Output the [X, Y] coordinate of the center of the cell containing the given text.  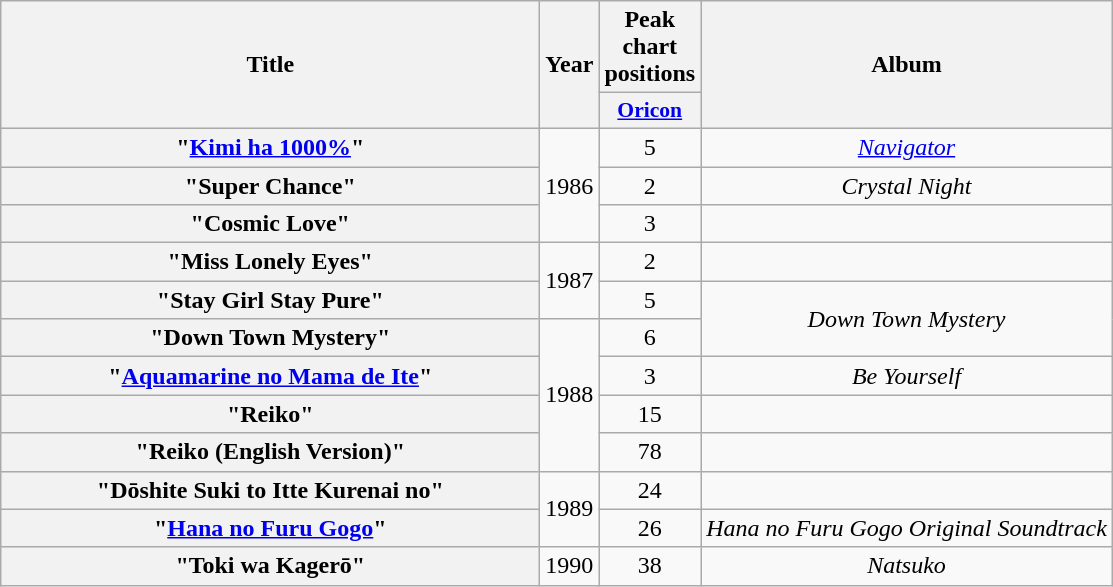
Year [570, 65]
Peak chart positions [650, 47]
1986 [570, 185]
1987 [570, 281]
26 [650, 528]
"Hana no Furu Gogo" [270, 528]
"Toki wa Kagerō" [270, 566]
Album [907, 65]
Title [270, 65]
"Reiko" [270, 414]
Navigator [907, 147]
78 [650, 452]
"Kimi ha 1000%" [270, 147]
"Reiko (English Version)" [270, 452]
"Super Chance" [270, 185]
Natsuko [907, 566]
"Stay Girl Stay Pure" [270, 300]
"Miss Lonely Eyes" [270, 262]
"Down Town Mystery" [270, 338]
Oricon [650, 111]
Down Town Mystery [907, 319]
38 [650, 566]
1988 [570, 395]
"Dōshite Suki to Itte Kurenai no" [270, 490]
Crystal Night [907, 185]
1990 [570, 566]
1989 [570, 509]
Hana no Furu Gogo Original Soundtrack [907, 528]
6 [650, 338]
15 [650, 414]
"Aquamarine no Mama de Ite" [270, 376]
24 [650, 490]
"Cosmic Love" [270, 224]
Be Yourself [907, 376]
